Find where the given text appears and provide that cell's center as (x, y) coordinate. 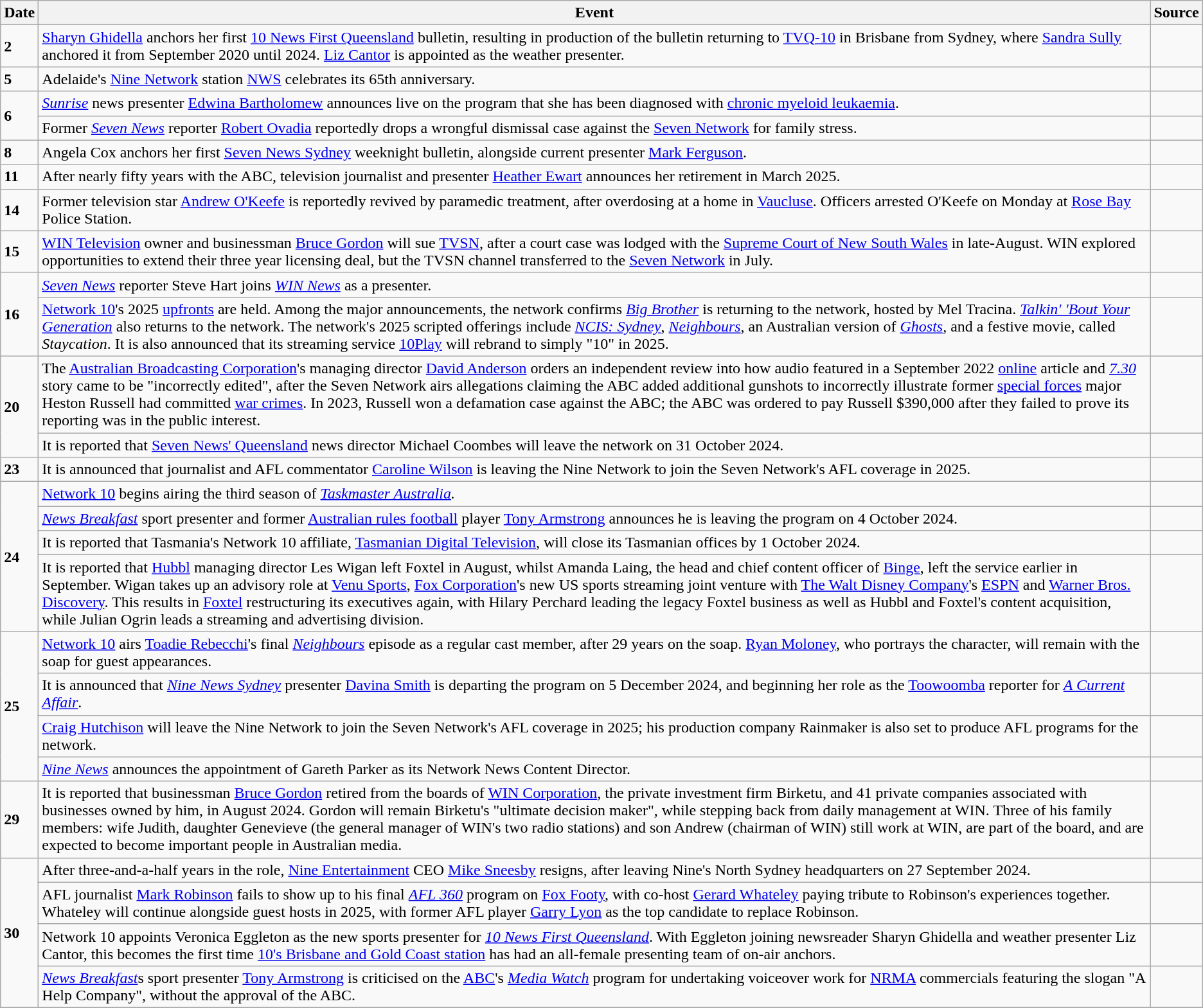
8 (19, 152)
30 (19, 933)
Sunrise news presenter Edwina Bartholomew announces live on the program that she has been diagnosed with chronic myeloid leukaemia. (594, 103)
Adelaide's Nine Network station NWS celebrates its 65th anniversary. (594, 79)
Source (1176, 13)
29 (19, 820)
15 (19, 252)
Seven News reporter Steve Hart joins WIN News as a presenter. (594, 285)
11 (19, 177)
It is reported that Seven News' Queensland news director Michael Coombes will leave the network on 31 October 2024. (594, 445)
16 (19, 314)
Former Seven News reporter Robert Ovadia reportedly drops a wrongful dismissal case against the Seven Network for family stress. (594, 128)
It is announced that journalist and AFL commentator Caroline Wilson is leaving the Nine Network to join the Seven Network's AFL coverage in 2025. (594, 470)
14 (19, 209)
Date (19, 13)
Nine News announces the appointment of Gareth Parker as its Network News Content Director. (594, 769)
6 (19, 116)
23 (19, 470)
It is reported that Tasmania's Network 10 affiliate, Tasmanian Digital Television, will close its Tasmanian offices by 1 October 2024. (594, 543)
Angela Cox anchors her first Seven News Sydney weeknight bulletin, alongside current presenter Mark Ferguson. (594, 152)
Network 10 begins airing the third season of Taskmaster Australia. (594, 494)
24 (19, 556)
5 (19, 79)
News Breakfast sport presenter and former Australian rules football player Tony Armstrong announces he is leaving the program on 4 October 2024. (594, 518)
25 (19, 707)
20 (19, 406)
After nearly fifty years with the ABC, television journalist and presenter Heather Ewart announces her retirement in March 2025. (594, 177)
2 (19, 46)
Event (594, 13)
